Extract the [x, y] coordinate from the center of the cell holding the provided text.  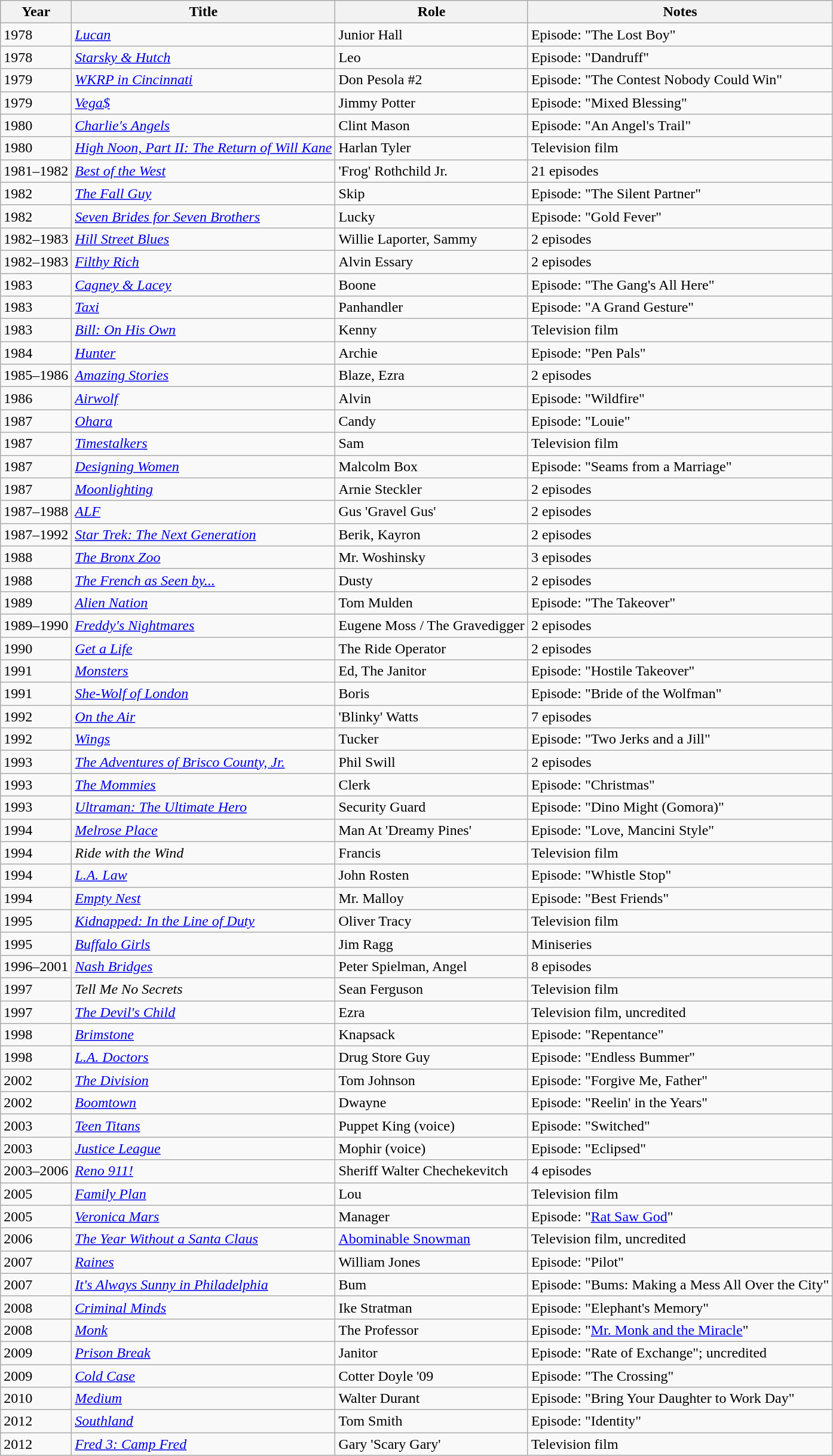
Moonlighting [203, 489]
Kidnapped: In the Line of Duty [203, 921]
7 episodes [680, 717]
Berik, Kayron [431, 535]
Security Guard [431, 807]
Episode: "Elephant's Memory" [680, 1307]
The Fall Guy [203, 193]
Empty Nest [203, 898]
The Year Without a Santa Claus [203, 1239]
Episode: "Endless Bummer" [680, 1058]
1989 [36, 603]
1986 [36, 398]
Ultraman: The Ultimate Hero [203, 807]
Abominable Snowman [431, 1239]
Episode: "Eclipsed" [680, 1148]
Seven Brides for Seven Brothers [203, 216]
1987–1988 [36, 512]
Get a Life [203, 648]
Blaze, Ezra [431, 376]
Episode: "Christmas" [680, 785]
Ohara [203, 421]
It's Always Sunny in Philadelphia [203, 1285]
8 episodes [680, 966]
Starsky & Hutch [203, 57]
Jim Ragg [431, 944]
Brimstone [203, 1035]
John Rosten [431, 876]
Episode: "Best Friends" [680, 898]
1981–1982 [36, 171]
Miniseries [680, 944]
Tom Mulden [431, 603]
Harlan Tyler [431, 148]
Episode: "A Grand Gesture" [680, 308]
Monsters [203, 671]
Episode: "Hostile Takeover" [680, 671]
Year [36, 12]
Episode: "Two Jerks and a Jill" [680, 739]
Episode: "Identity" [680, 1421]
Candy [431, 421]
Ezra [431, 1012]
1996–2001 [36, 966]
Boone [431, 285]
Episode: "Mr. Monk and the Miracle" [680, 1330]
Gus 'Gravel Gus' [431, 512]
Panhandler [431, 308]
Episode: "Dino Might (Gomora)" [680, 807]
Walter Durant [431, 1399]
Cagney & Lacey [203, 285]
Alvin [431, 398]
Episode: "Pen Pals" [680, 353]
'Frog' Rothchild Jr. [431, 171]
Mr. Malloy [431, 898]
Episode: "Wildfire" [680, 398]
1989–1990 [36, 625]
21 episodes [680, 171]
Episode: "Repentance" [680, 1035]
The Adventures of Brisco County, Jr. [203, 762]
Veronica Mars [203, 1217]
Buffalo Girls [203, 944]
Timestalkers [203, 444]
Malcolm Box [431, 466]
Amazing Stories [203, 376]
Episode: "Rate of Exchange"; uncredited [680, 1353]
The Bronx Zoo [203, 557]
Teen Titans [203, 1126]
Janitor [431, 1353]
Manager [431, 1217]
Episode: "Switched" [680, 1126]
Willie Laporter, Sammy [431, 239]
Episode: "Louie" [680, 421]
Wings [203, 739]
1985–1986 [36, 376]
Medium [203, 1399]
Man At 'Dreamy Pines' [431, 830]
Sam [431, 444]
Episode: "Mixed Blessing" [680, 103]
Justice League [203, 1148]
Boris [431, 694]
Criminal Minds [203, 1307]
Dusty [431, 580]
Tom Johnson [431, 1080]
Episode: "The Crossing" [680, 1375]
The French as Seen by... [203, 580]
Episode: "Rat Saw God" [680, 1217]
Episode: "Dandruff" [680, 57]
Star Trek: The Next Generation [203, 535]
Drug Store Guy [431, 1058]
Mophir (voice) [431, 1148]
Dwayne [431, 1103]
Episode: "Bride of the Wolfman" [680, 694]
Arnie Steckler [431, 489]
Knapsack [431, 1035]
Skip [431, 193]
L.A. Law [203, 876]
Francis [431, 853]
ALF [203, 512]
Reno 911! [203, 1171]
Gary 'Scary Gary' [431, 1444]
Episode: "The Contest Nobody Could Win" [680, 80]
Alvin Essary [431, 262]
Vega$ [203, 103]
Eugene Moss / The Gravedigger [431, 625]
Episode: "An Angel's Trail" [680, 125]
Lucky [431, 216]
Tom Smith [431, 1421]
Nash Bridges [203, 966]
Lou [431, 1194]
Airwolf [203, 398]
1987–1992 [36, 535]
Clerk [431, 785]
The Mommies [203, 785]
Bum [431, 1285]
2006 [36, 1239]
Junior Hall [431, 35]
Episode: "Gold Fever" [680, 216]
Episode: "Seams from a Marriage" [680, 466]
Melrose Place [203, 830]
Ike Stratman [431, 1307]
Fred 3: Camp Fred [203, 1444]
Don Pesola #2 [431, 80]
Episode: "Whistle Stop" [680, 876]
Monk [203, 1330]
Taxi [203, 308]
Notes [680, 12]
She-Wolf of London [203, 694]
WKRP in Cincinnati [203, 80]
On the Air [203, 717]
Episode: "The Takeover" [680, 603]
Filthy Rich [203, 262]
Role [431, 12]
Puppet King (voice) [431, 1126]
Sheriff Walter Chechekevitch [431, 1171]
Tucker [431, 739]
Southland [203, 1421]
Prison Break [203, 1353]
Ride with the Wind [203, 853]
Episode: "The Lost Boy" [680, 35]
Hunter [203, 353]
2003–2006 [36, 1171]
Oliver Tracy [431, 921]
Raines [203, 1262]
Lucan [203, 35]
'Blinky' Watts [431, 717]
Kenny [431, 330]
Mr. Woshinsky [431, 557]
High Noon, Part II: The Return of Will Kane [203, 148]
Tell Me No Secrets [203, 989]
Charlie's Angels [203, 125]
The Devil's Child [203, 1012]
William Jones [431, 1262]
Jimmy Potter [431, 103]
Best of the West [203, 171]
Phil Swill [431, 762]
Sean Ferguson [431, 989]
Title [203, 12]
Clint Mason [431, 125]
Cold Case [203, 1375]
Family Plan [203, 1194]
Freddy's Nightmares [203, 625]
2010 [36, 1399]
L.A. Doctors [203, 1058]
3 episodes [680, 557]
Episode: "Bums: Making a Mess All Over the City" [680, 1285]
Cotter Doyle '09 [431, 1375]
Episode: "Pilot" [680, 1262]
Alien Nation [203, 603]
Archie [431, 353]
Ed, The Janitor [431, 671]
1990 [36, 648]
Episode: "Forgive Me, Father" [680, 1080]
Episode: "The Gang's All Here" [680, 285]
Episode: "Love, Mancini Style" [680, 830]
Boomtown [203, 1103]
Episode: "Reelin' in the Years" [680, 1103]
1984 [36, 353]
Hill Street Blues [203, 239]
Leo [431, 57]
Episode: "Bring Your Daughter to Work Day" [680, 1399]
Episode: "The Silent Partner" [680, 193]
The Ride Operator [431, 648]
Peter Spielman, Angel [431, 966]
4 episodes [680, 1171]
The Division [203, 1080]
The Professor [431, 1330]
Bill: On His Own [203, 330]
Designing Women [203, 466]
